Determine the (X, Y) coordinate at the center of the cell enclosing the given text.  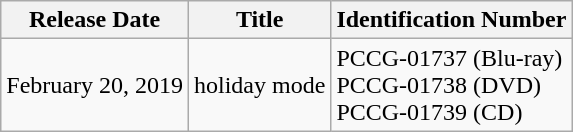
Release Date (95, 20)
holiday mode (259, 85)
PCCG-01737 (Blu-ray)PCCG-01738 (DVD)PCCG-01739 (CD) (452, 85)
Identification Number (452, 20)
Title (259, 20)
February 20, 2019 (95, 85)
